Capture the cell that displays the provided text and extract its (X, Y) central coordinate. 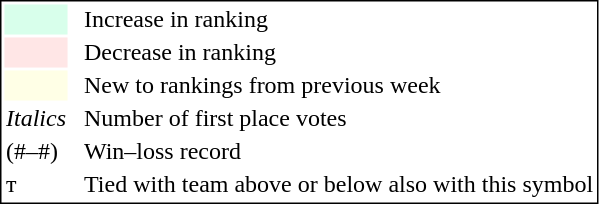
Increase in ranking (338, 19)
Win–loss record (338, 151)
Decrease in ranking (338, 53)
Number of first place votes (338, 119)
New to rankings from previous week (338, 85)
т (36, 185)
Italics (36, 119)
(#–#) (36, 151)
Tied with team above or below also with this symbol (338, 185)
